Output the (X, Y) coordinate of the center of the cell containing the given text.  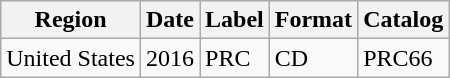
Format (313, 20)
CD (313, 58)
2016 (170, 58)
PRC66 (404, 58)
United States (71, 58)
PRC (235, 58)
Catalog (404, 20)
Label (235, 20)
Date (170, 20)
Region (71, 20)
